Search for the cell housing the specified text and yield its [x, y] center coordinate. 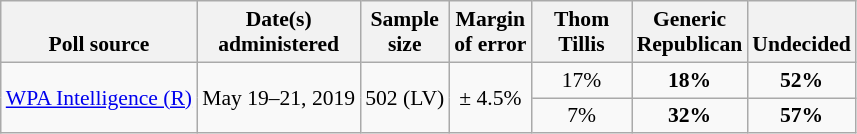
17% [581, 80]
Marginof error [490, 32]
Samplesize [404, 32]
Poll source [99, 32]
Date(s)administered [278, 32]
18% [690, 80]
502 (LV) [404, 98]
May 19–21, 2019 [278, 98]
GenericRepublican [690, 32]
52% [801, 80]
32% [690, 116]
7% [581, 116]
± 4.5% [490, 98]
WPA Intelligence (R) [99, 98]
ThomTillis [581, 32]
Undecided [801, 32]
57% [801, 116]
